Identify which cell holds the provided text, then report its (X, Y) central coordinate. 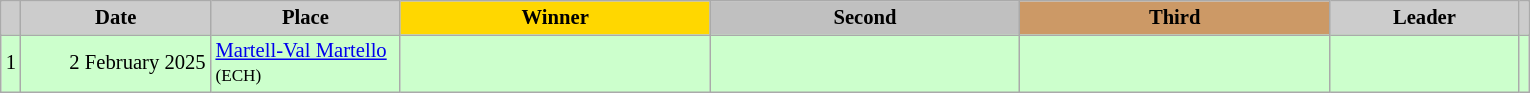
1 (11, 63)
Second (865, 17)
Martell-Val Martello (ECH) (306, 63)
Leader (1425, 17)
Place (306, 17)
Third (1175, 17)
Winner (555, 17)
2 February 2025 (116, 63)
Date (116, 17)
